Detect which cell encompasses the target text, then output its (x, y) center coordinate. 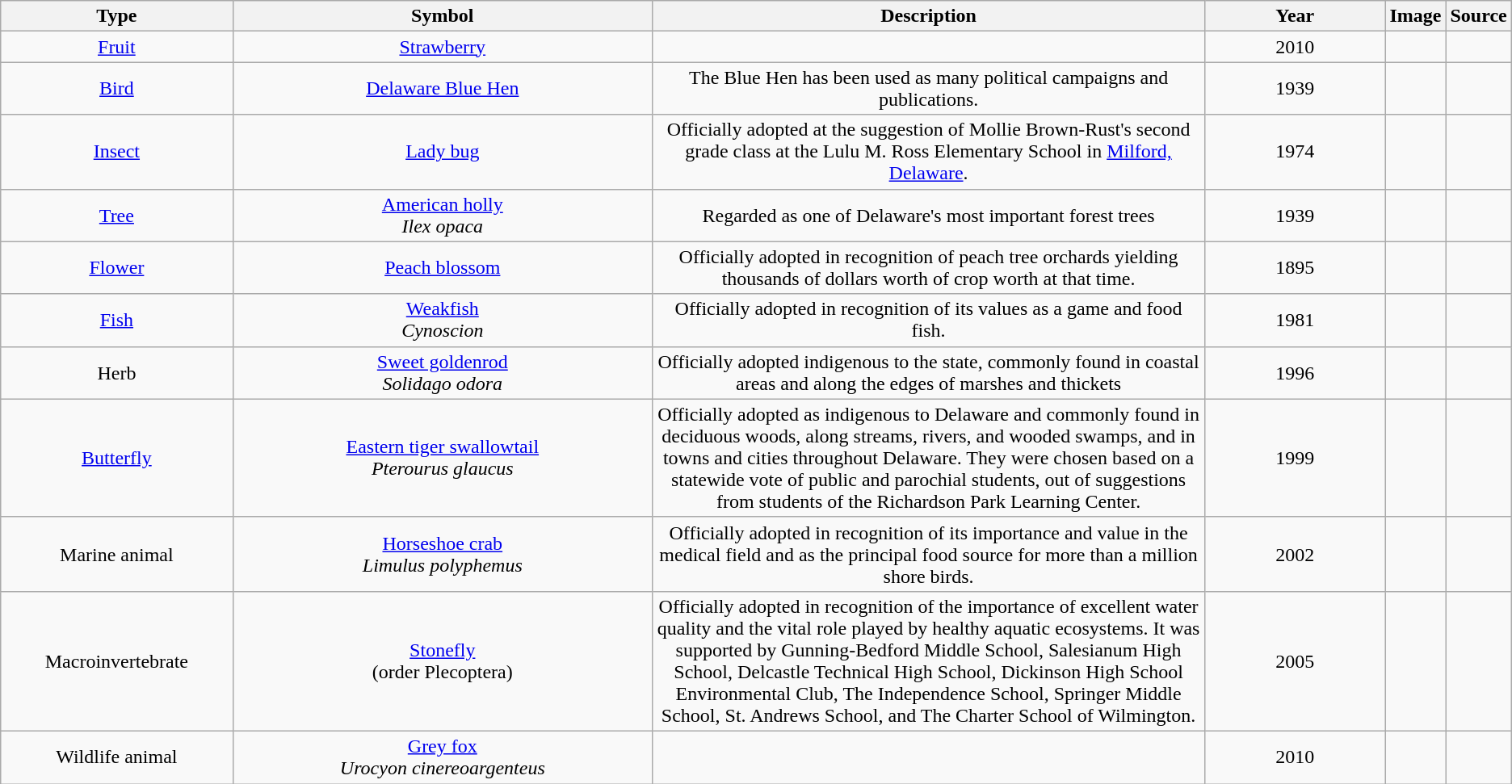
Delaware Blue Hen (443, 89)
Insect (116, 152)
Grey foxUrocyon cinereoargenteus (443, 757)
1895 (1296, 268)
Image (1415, 16)
Stonefly(order Plecoptera) (443, 660)
Herb (116, 373)
Officially adopted at the suggestion of Mollie Brown-Rust's second grade class at the Lulu M. Ross Elementary School in Milford, Delaware. (929, 152)
Peach blossom (443, 268)
Officially adopted in recognition of peach tree orchards yielding thousands of dollars worth of crop worth at that time. (929, 268)
Regarded as one of Delaware's most important forest trees (929, 215)
Marine animal (116, 554)
Flower (116, 268)
1981 (1296, 320)
Horseshoe crabLimulus polyphemus (443, 554)
Officially adopted indigenous to the state, commonly found in coastal areas and along the edges of marshes and thickets (929, 373)
Butterfly (116, 458)
Year (1296, 16)
Symbol (443, 16)
Tree (116, 215)
2002 (1296, 554)
Description (929, 16)
1999 (1296, 458)
1974 (1296, 152)
Sweet goldenrodSolidago odora (443, 373)
Fruit (116, 47)
Type (116, 16)
American hollyIlex opaca (443, 215)
2005 (1296, 660)
Officially adopted in recognition of its values as a game and food fish. (929, 320)
Wildlife animal (116, 757)
1996 (1296, 373)
Strawberry (443, 47)
Lady bug (443, 152)
Eastern tiger swallowtailPterourus glaucus (443, 458)
Bird (116, 89)
The Blue Hen has been used as many political campaigns and publications. (929, 89)
Fish (116, 320)
WeakfishCynoscion (443, 320)
Source (1478, 16)
Macroinvertebrate (116, 660)
